Search for the cell housing the specified text and yield its (X, Y) center coordinate. 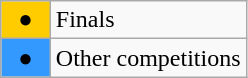
Other competitions (148, 58)
Finals (148, 20)
